Return the [x, y] coordinate for the center point of the cell that contains the specified text.  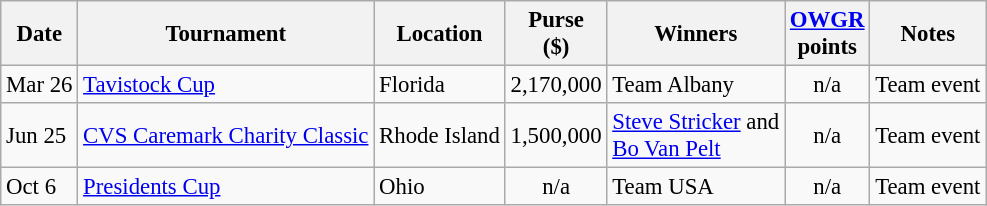
Winners [696, 34]
CVS Caremark Charity Classic [226, 136]
OWGRpoints [828, 34]
Notes [928, 34]
Rhode Island [440, 136]
Mar 26 [40, 85]
Purse($) [556, 34]
Oct 6 [40, 187]
Location [440, 34]
Jun 25 [40, 136]
1,500,000 [556, 136]
Presidents Cup [226, 187]
Team USA [696, 187]
Tavistock Cup [226, 85]
Tournament [226, 34]
Date [40, 34]
Florida [440, 85]
Steve Stricker and Bo Van Pelt [696, 136]
Team Albany [696, 85]
Ohio [440, 187]
2,170,000 [556, 85]
